Scan for the cell matching the given text and deliver its (x, y) coordinate at center. 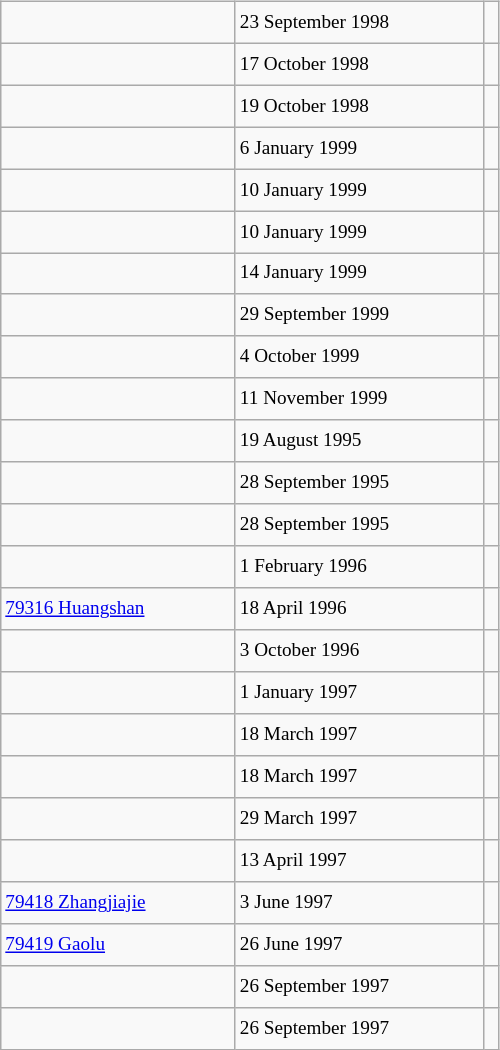
18 April 1996 (360, 609)
1 February 1996 (360, 567)
11 November 1999 (360, 399)
19 August 1995 (360, 441)
19 October 1998 (360, 106)
1 January 1997 (360, 693)
14 January 1999 (360, 274)
4 October 1999 (360, 357)
79418 Zhangjiajie (118, 902)
23 September 1998 (360, 22)
6 January 1999 (360, 148)
3 October 1996 (360, 651)
17 October 1998 (360, 64)
79316 Huangshan (118, 609)
13 April 1997 (360, 861)
29 September 1999 (360, 315)
29 March 1997 (360, 819)
79419 Gaolu (118, 944)
26 June 1997 (360, 944)
3 June 1997 (360, 902)
